Capture the cell that displays the provided text and extract its [x, y] central coordinate. 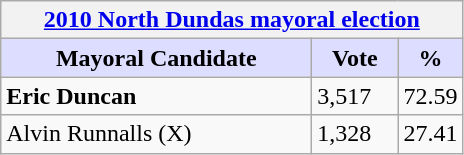
27.41 [430, 134]
72.59 [430, 96]
2010 North Dundas mayoral election [232, 20]
% [430, 58]
Eric Duncan [156, 96]
Vote [355, 58]
3,517 [355, 96]
Alvin Runnalls (X) [156, 134]
Mayoral Candidate [156, 58]
1,328 [355, 134]
